Provide the (x, y) coordinate of the cell's center where the given text is located.  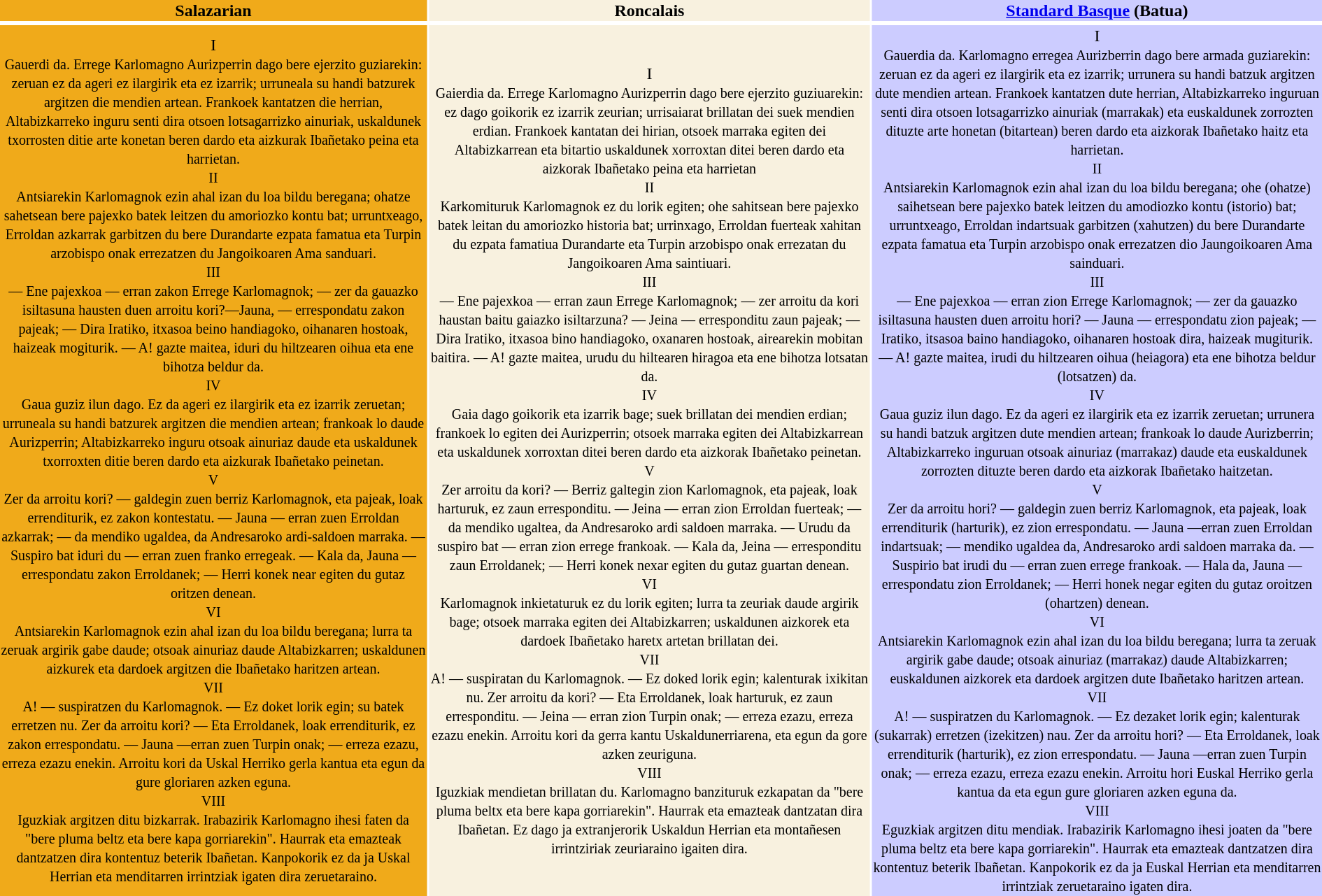
Standard Basque (Batua) (1097, 10)
Roncalais (649, 10)
Salazarian (213, 10)
